Pinpoint the cell where the given text exists, returning its (X, Y) midpoint coordinate. 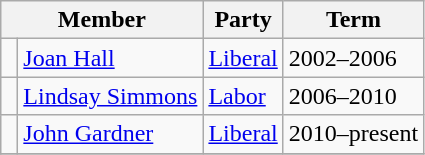
Term (353, 20)
Joan Hall (110, 58)
Member (102, 20)
2006–2010 (353, 96)
Party (243, 20)
2010–present (353, 134)
Lindsay Simmons (110, 96)
Labor (243, 96)
2002–2006 (353, 58)
John Gardner (110, 134)
